Detect which cell encompasses the target text, then output its [X, Y] center coordinate. 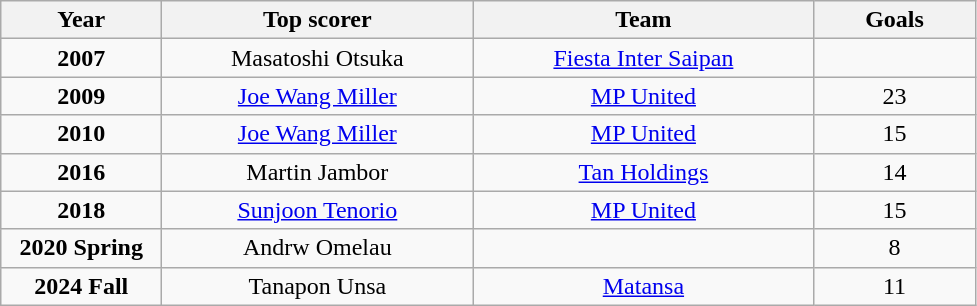
11 [894, 286]
Year [82, 20]
2010 [82, 134]
Fiesta Inter Saipan [644, 58]
2007 [82, 58]
Tan Holdings [644, 172]
Andrw Omelau [318, 248]
14 [894, 172]
Sunjoon Tenorio [318, 210]
Martin Jambor [318, 172]
8 [894, 248]
Top scorer [318, 20]
2024 Fall [82, 286]
Goals [894, 20]
2018 [82, 210]
Tanapon Unsa [318, 286]
Masatoshi Otsuka [318, 58]
23 [894, 96]
2016 [82, 172]
2020 Spring [82, 248]
Matansa [644, 286]
Team [644, 20]
2009 [82, 96]
